Pinpoint the cell where the given text exists, returning its [X, Y] midpoint coordinate. 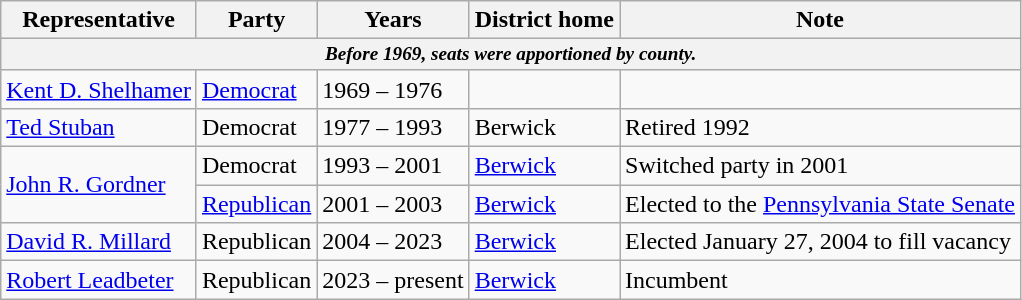
1977 – 1993 [393, 128]
1969 – 1976 [393, 89]
Elected to the Pennsylvania State Senate [820, 204]
2023 – present [393, 280]
Kent D. Shelhamer [99, 89]
2001 – 2003 [393, 204]
Retired 1992 [820, 128]
District home [544, 20]
Switched party in 2001 [820, 166]
2004 – 2023 [393, 242]
Incumbent [820, 280]
Robert Leadbeter [99, 280]
David R. Millard [99, 242]
Party [256, 20]
Representative [99, 20]
Note [820, 20]
Ted Stuban [99, 128]
Before 1969, seats were apportioned by county. [511, 55]
Years [393, 20]
Elected January 27, 2004 to fill vacancy [820, 242]
1993 – 2001 [393, 166]
John R. Gordner [99, 185]
